Output the [x, y] coordinate of the center of the cell containing the given text.  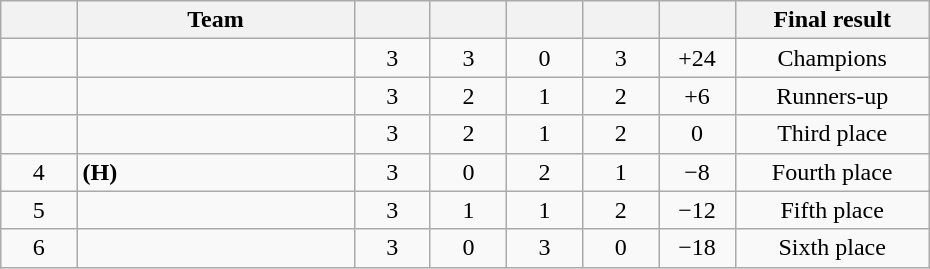
5 [39, 210]
Runners-up [832, 96]
6 [39, 248]
Fourth place [832, 172]
Team [216, 20]
Champions [832, 58]
+24 [697, 58]
+6 [697, 96]
Third place [832, 134]
−8 [697, 172]
−18 [697, 248]
Fifth place [832, 210]
4 [39, 172]
−12 [697, 210]
Sixth place [832, 248]
Final result [832, 20]
(H) [216, 172]
